Output the [x, y] coordinate of the center of the cell containing the given text.  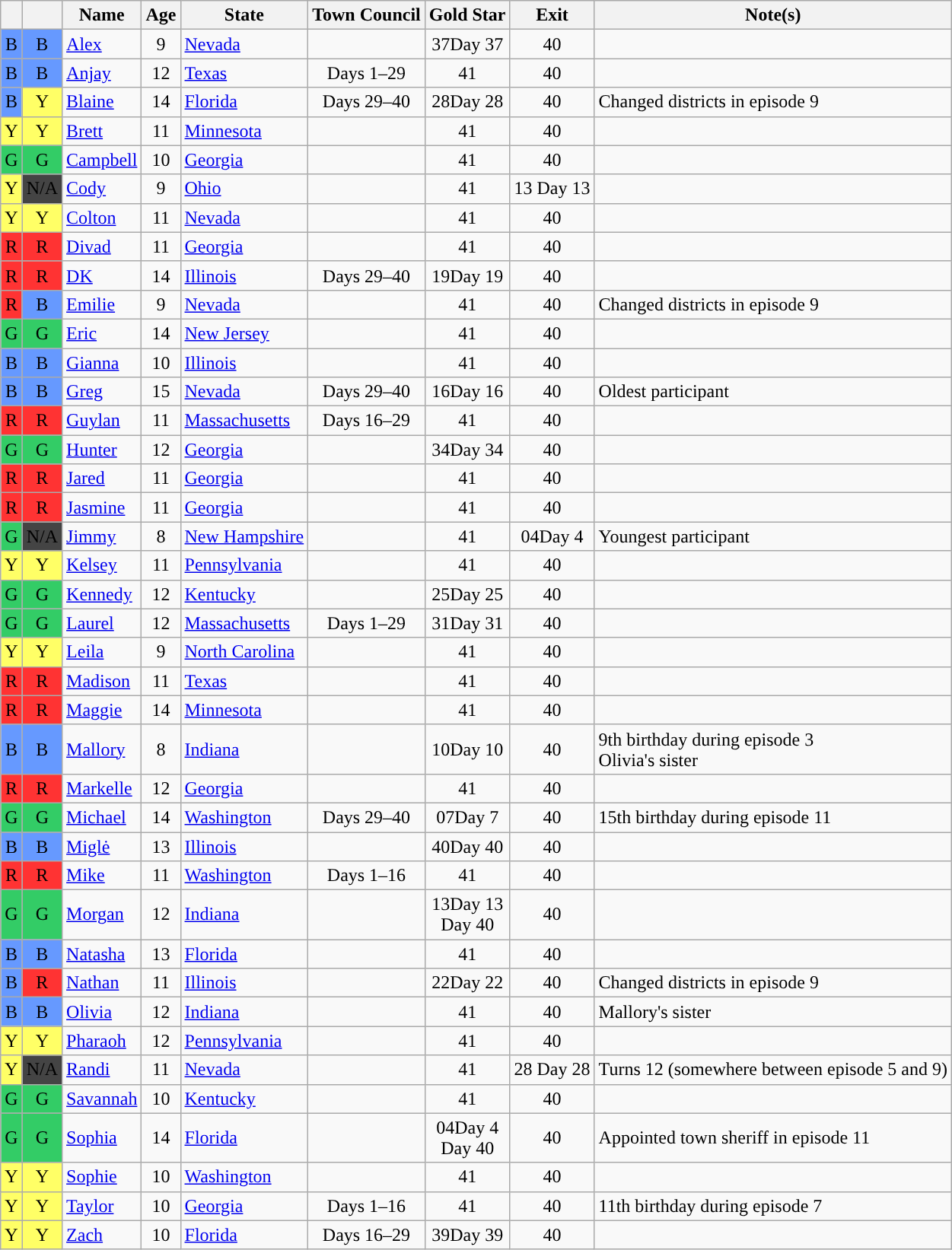
Divad [102, 247]
Taylor [102, 1206]
Greg [102, 392]
04Day 4 [552, 536]
Turns 12 (somewhere between episode 5 and 9) [773, 1070]
Sophia [102, 1138]
Madison [102, 681]
10Day 10 [467, 749]
Youngest participant [773, 536]
34Day 34 [467, 450]
Eric [102, 333]
Oldest participant [773, 392]
Alex [102, 44]
Jasmine [102, 507]
DK [102, 275]
Mike [102, 876]
Sophie [102, 1177]
Pharaoh [102, 1041]
28Day 28 [467, 102]
Gianna [102, 363]
04Day 4Day 40 [467, 1138]
28 Day 28 [552, 1070]
North Carolina [244, 652]
Leila [102, 652]
Anjay [102, 73]
19Day 19 [467, 275]
Ohio [244, 189]
Appointed town sheriff in episode 11 [773, 1138]
15 [161, 392]
40Day 40 [467, 847]
Exit [552, 15]
15th birthday during episode 11 [773, 817]
13 Day 13 [552, 189]
Blaine [102, 102]
9th birthday during episode 3Olivia's sister [773, 749]
Kelsey [102, 565]
Age [161, 15]
07Day 7 [467, 817]
Brett [102, 131]
Note(s) [773, 15]
Miglė [102, 847]
Kennedy [102, 594]
Savannah [102, 1099]
11th birthday during episode 7 [773, 1206]
Nathan [102, 983]
Natasha [102, 954]
State [244, 15]
Mallory's sister [773, 1012]
Cody [102, 189]
16Day 16 [467, 392]
Jimmy [102, 536]
Gold Star [467, 15]
Colton [102, 218]
Hunter [102, 450]
Randi [102, 1070]
Zach [102, 1235]
New Jersey [244, 333]
Town Council [367, 15]
Maggie [102, 710]
22Day 22 [467, 983]
Guylan [102, 421]
37Day 37 [467, 44]
Laurel [102, 623]
Emilie [102, 304]
Campbell [102, 160]
39Day 39 [467, 1235]
13Day 13Day 40 [467, 914]
New Hampshire [244, 536]
Name [102, 15]
Olivia [102, 1012]
25Day 25 [467, 594]
Morgan [102, 914]
Michael [102, 817]
31Day 31 [467, 623]
Markelle [102, 788]
Mallory [102, 749]
Jared [102, 479]
